Output the [X, Y] coordinate of the center of the cell containing the given text.  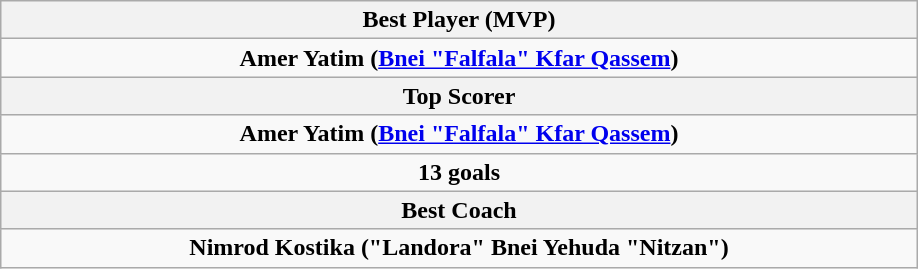
Best Player (MVP) [458, 20]
13 goals [458, 172]
Best Coach [458, 210]
Top Scorer [458, 96]
Nimrod Kostika ("Landora" Bnei Yehuda "Nitzan") [458, 248]
